Determine the [x, y] coordinate at the center of the cell enclosing the given text.  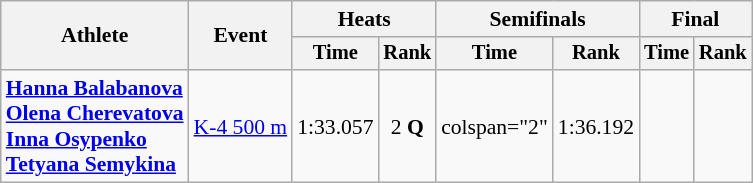
Heats [364, 19]
2 Q [408, 126]
1:33.057 [335, 126]
Final [695, 19]
Athlete [95, 36]
colspan="2" [494, 126]
1:36.192 [596, 126]
Hanna BalabanovaOlena CherevatovaInna OsypenkoTetyana Semykina [95, 126]
Semifinals [538, 19]
Event [241, 36]
K-4 500 m [241, 126]
